Identify which cell holds the provided text, then report its (x, y) central coordinate. 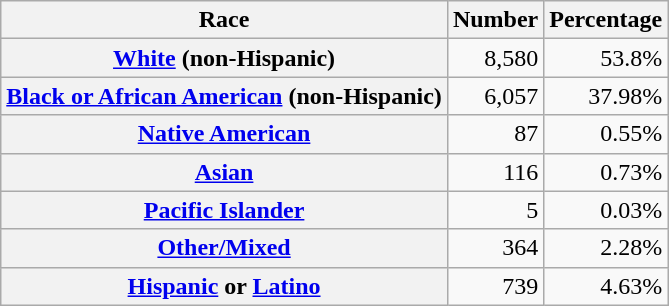
5 (495, 210)
0.03% (606, 210)
0.55% (606, 134)
Other/Mixed (224, 248)
Number (495, 20)
Percentage (606, 20)
Pacific Islander (224, 210)
Hispanic or Latino (224, 286)
364 (495, 248)
8,580 (495, 58)
87 (495, 134)
Asian (224, 172)
Native American (224, 134)
White (non-Hispanic) (224, 58)
739 (495, 286)
2.28% (606, 248)
Race (224, 20)
37.98% (606, 96)
0.73% (606, 172)
Black or African American (non-Hispanic) (224, 96)
4.63% (606, 286)
53.8% (606, 58)
116 (495, 172)
6,057 (495, 96)
